Find where the given text appears and provide that cell's center as [X, Y] coordinate. 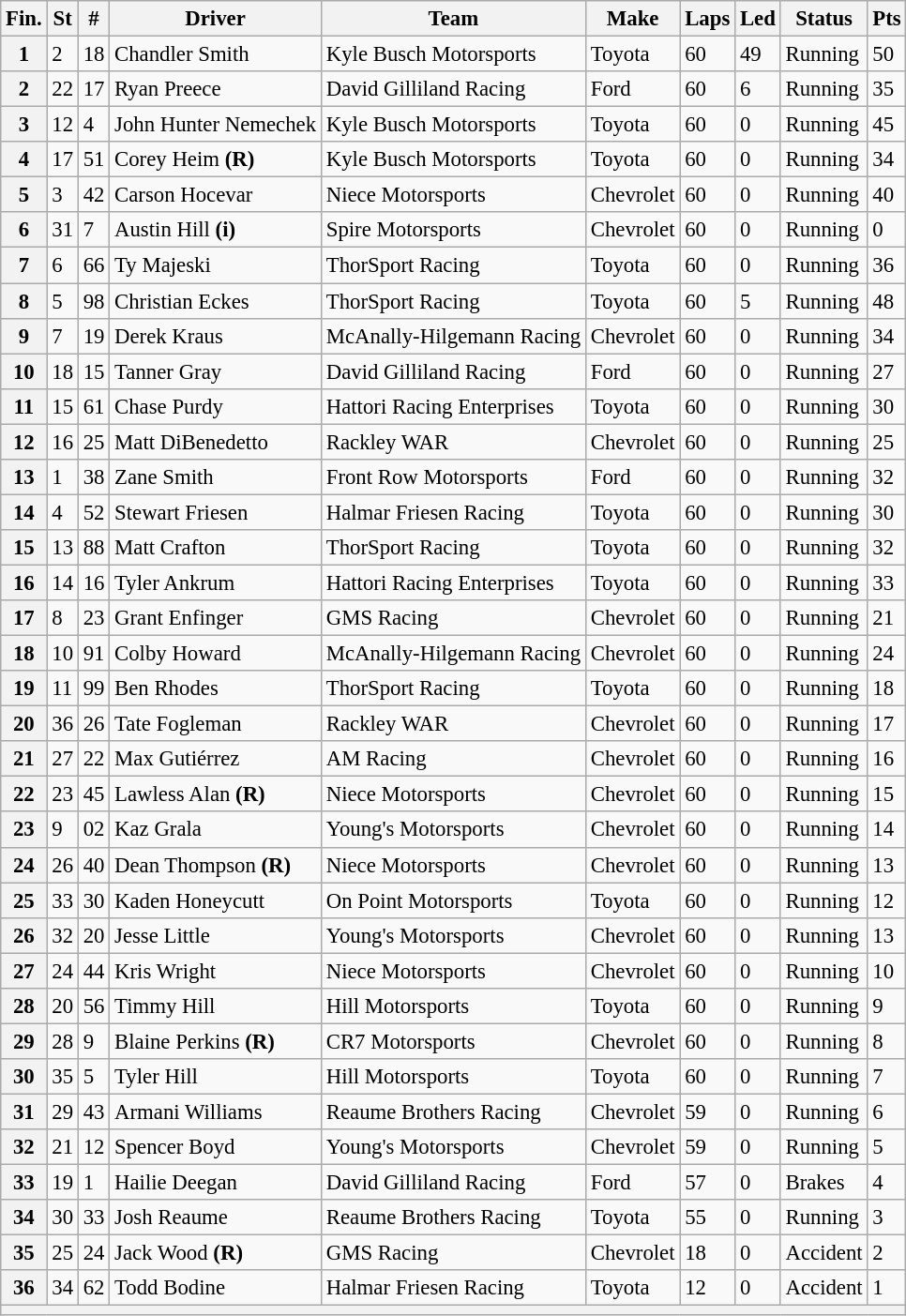
62 [94, 1288]
44 [94, 971]
50 [887, 54]
Ryan Preece [216, 89]
John Hunter Nemechek [216, 125]
Dean Thompson (R) [216, 865]
Tanner Gray [216, 371]
57 [707, 1183]
Chandler Smith [216, 54]
Hailie Deegan [216, 1183]
Grant Enfinger [216, 618]
Kaden Honeycutt [216, 900]
49 [758, 54]
99 [94, 688]
91 [94, 654]
Status [823, 19]
CR7 Motorsports [453, 1041]
Josh Reaume [216, 1218]
Armani Williams [216, 1112]
61 [94, 406]
Driver [216, 19]
Ty Majeski [216, 265]
Austin Hill (i) [216, 230]
Stewart Friesen [216, 512]
02 [94, 830]
Carson Hocevar [216, 195]
Blaine Perkins (R) [216, 1041]
Tate Fogleman [216, 724]
Corey Heim (R) [216, 159]
Tyler Ankrum [216, 582]
Todd Bodine [216, 1288]
Pts [887, 19]
Max Gutiérrez [216, 759]
Fin. [24, 19]
56 [94, 1006]
Chase Purdy [216, 406]
Team [453, 19]
On Point Motorsports [453, 900]
66 [94, 265]
Spire Motorsports [453, 230]
51 [94, 159]
Timmy Hill [216, 1006]
38 [94, 477]
Make [632, 19]
Jesse Little [216, 935]
48 [887, 301]
98 [94, 301]
Matt DiBenedetto [216, 442]
Brakes [823, 1183]
AM Racing [453, 759]
Christian Eckes [216, 301]
Led [758, 19]
Zane Smith [216, 477]
42 [94, 195]
Kris Wright [216, 971]
52 [94, 512]
St [62, 19]
# [94, 19]
Laps [707, 19]
Lawless Alan (R) [216, 794]
Kaz Grala [216, 830]
43 [94, 1112]
Front Row Motorsports [453, 477]
Spencer Boyd [216, 1147]
88 [94, 548]
Tyler Hill [216, 1077]
Derek Kraus [216, 336]
55 [707, 1218]
Colby Howard [216, 654]
Jack Wood (R) [216, 1253]
Ben Rhodes [216, 688]
Matt Crafton [216, 548]
